Capture the cell that displays the provided text and extract its [x, y] central coordinate. 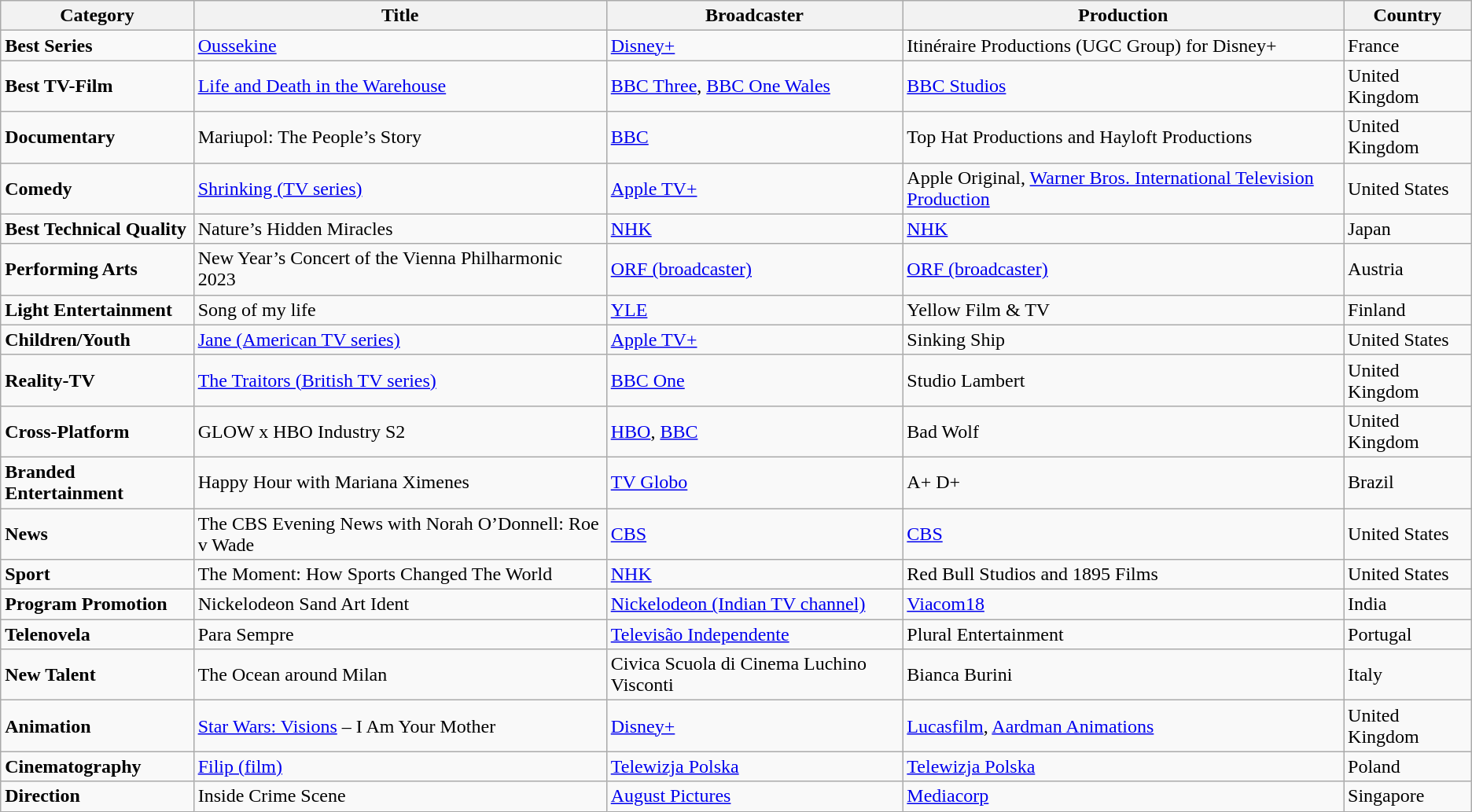
Apple Original, Warner Bros. International Television Production [1123, 189]
Top Hat Productions and Hayloft Productions [1123, 137]
TV Globo [755, 483]
Sinking Ship [1123, 340]
The Moment: How Sports Changed The World [399, 575]
Children/Youth [98, 340]
Finland [1408, 310]
GLOW x HBO Industry S2 [399, 431]
Animation [98, 726]
Documentary [98, 137]
BBC Studios [1123, 86]
The CBS Evening News with Norah O’Donnell: Roe v Wade [399, 533]
Jane (American TV series) [399, 340]
Comedy [98, 189]
Singapore [1408, 796]
New Talent [98, 674]
Direction [98, 796]
YLE [755, 310]
India [1408, 604]
Program Promotion [98, 604]
Itinéraire Productions (UGC Group) for Disney+ [1123, 46]
Cross-Platform [98, 431]
BBC [755, 137]
The Ocean around Milan [399, 674]
Best TV-Film [98, 86]
Star Wars: Visions – I Am Your Mother [399, 726]
Red Bull Studios and 1895 Films [1123, 575]
Reality-TV [98, 380]
BBC Three, BBC One Wales [755, 86]
Light Entertainment [98, 310]
A+ D+ [1123, 483]
Inside Crime Scene [399, 796]
Nickelodeon (Indian TV channel) [755, 604]
August Pictures [755, 796]
Category [98, 16]
Best Series [98, 46]
Nature’s Hidden Miracles [399, 229]
Austria [1408, 269]
Performing Arts [98, 269]
Plural Entertainment [1123, 634]
Brazil [1408, 483]
Mediacorp [1123, 796]
Country [1408, 16]
Televisão Independente [755, 634]
Para Sempre [399, 634]
News [98, 533]
Life and Death in the Warehouse [399, 86]
HBO, BBC [755, 431]
Yellow Film & TV [1123, 310]
Production [1123, 16]
Japan [1408, 229]
Telenovela [98, 634]
The Traitors (British TV series) [399, 380]
Broadcaster [755, 16]
Civica Scuola di Cinema Luchino Visconti [755, 674]
Cinematography [98, 766]
France [1408, 46]
Portugal [1408, 634]
Bianca Burini [1123, 674]
Lucasfilm, Aardman Animations [1123, 726]
Sport [98, 575]
BBC One [755, 380]
Song of my life [399, 310]
Best Technical Quality [98, 229]
Nickelodeon Sand Art Ident [399, 604]
Bad Wolf [1123, 431]
Italy [1408, 674]
Title [399, 16]
New Year’s Concert of the Vienna Philharmonic 2023 [399, 269]
Oussekine [399, 46]
Shrinking (TV series) [399, 189]
Filip (film) [399, 766]
Poland [1408, 766]
Mariupol: The People’s Story [399, 137]
Studio Lambert [1123, 380]
Happy Hour with Mariana Ximenes [399, 483]
Branded Entertainment [98, 483]
Viacom18 [1123, 604]
